Search for the cell housing the specified text and yield its [X, Y] center coordinate. 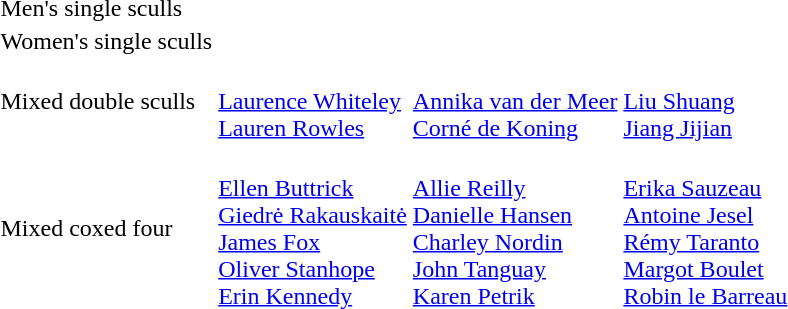
Laurence WhiteleyLauren Rowles [313, 101]
Annika van der MeerCorné de Koning [515, 101]
